Determine the (X, Y) coordinate at the center of the cell enclosing the given text.  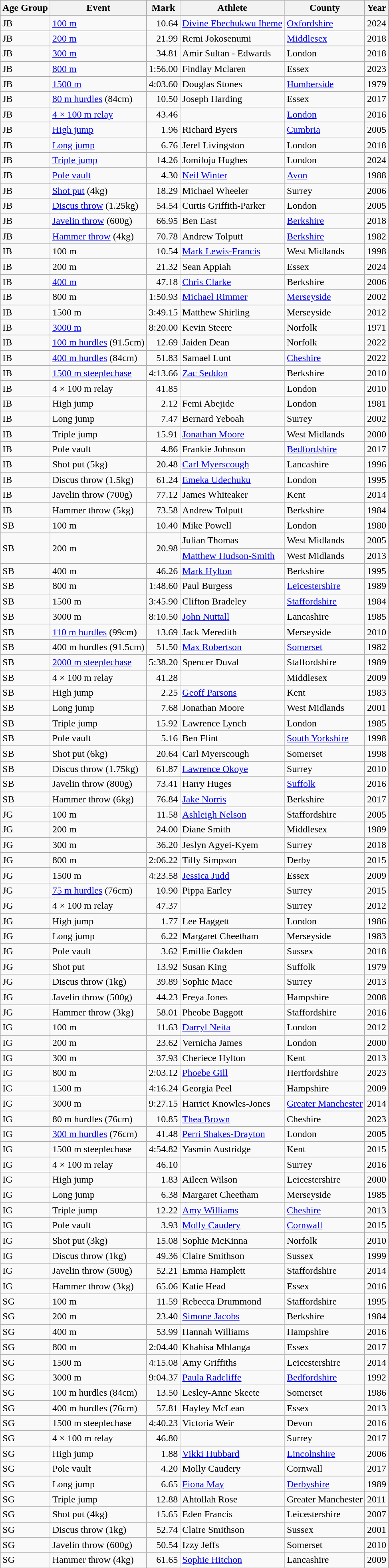
Sean Appiah (232, 267)
1992 (376, 1377)
Ben East (232, 221)
Georgia Peel (232, 1088)
3:49.15 (163, 312)
Oxfordshire (324, 23)
41.48 (163, 1134)
Lawrence Okoye (232, 769)
66.95 (163, 221)
Cheriece Hylton (232, 1058)
Ahtollah Rose (232, 1499)
Ben Flint (232, 738)
3:45.90 (163, 601)
61.65 (163, 1560)
Ashleigh Nelson (232, 814)
Fiona May (232, 1484)
7.68 (163, 708)
10.64 (163, 23)
Remi Jokosenumi (232, 38)
Lesley-Anne Skeete (232, 1392)
Simone Jacobs (232, 1317)
13.50 (163, 1392)
Michael Wheeler (232, 191)
44.23 (163, 997)
Javelin throw (700g) (98, 495)
61.87 (163, 769)
1:48.60 (163, 586)
1:56.00 (163, 69)
10.90 (163, 890)
Matthew Shirling (232, 312)
Perri Shakes-Drayton (232, 1134)
Hayley McLean (232, 1408)
South Yorkshire (324, 738)
Douglas Stones (232, 84)
Lee Haggett (232, 921)
9:27.15 (163, 1103)
6.65 (163, 1484)
Sophie Hitchon (232, 1560)
Vikki Hubbard (232, 1454)
Hannah Williams (232, 1332)
4:13.66 (163, 373)
Phoebe Gill (232, 1073)
Michael Rimmer (232, 297)
20.64 (163, 754)
1999 (376, 1256)
Findlay Mclaren (232, 69)
8:10.50 (163, 616)
Shot put (98, 967)
110 m hurdles (99cm) (98, 632)
Samael Lunt (232, 358)
Mark Hylton (232, 571)
1.77 (163, 921)
58.01 (163, 1012)
John Nuttall (232, 616)
49.36 (163, 1256)
37.93 (163, 1058)
Neil Winter (232, 175)
Julian Thomas (232, 541)
400 m hurdles (84cm) (98, 358)
Izzy Jeffs (232, 1545)
County (324, 8)
5:38.20 (163, 662)
Humberside (324, 84)
70.78 (163, 236)
Devon (324, 1423)
4:15.08 (163, 1362)
1980 (376, 525)
57.81 (163, 1408)
52.74 (163, 1530)
Bernard Yeboah (232, 419)
2:04.40 (163, 1347)
Amy Griffiths (232, 1362)
20.98 (163, 548)
6.22 (163, 936)
15.08 (163, 1241)
10.85 (163, 1119)
Year (376, 8)
14.26 (163, 160)
Derbyshire (324, 1484)
400 m hurdles (76cm) (98, 1408)
Mark Lewis-Francis (232, 251)
75 m hurdles (76cm) (98, 890)
12.69 (163, 343)
Pheobe Baggott (232, 1012)
Vernicha James (232, 1043)
Jack Meredith (232, 632)
4:40.23 (163, 1423)
Pippa Earley (232, 890)
51.50 (163, 647)
4.20 (163, 1469)
4.30 (163, 175)
18.29 (163, 191)
Harry Huges (232, 784)
Discus throw (1.75kg) (98, 769)
Discus throw (1.5kg) (98, 480)
Tilly Simpson (232, 860)
6.76 (163, 145)
Athlete (232, 8)
15.65 (163, 1514)
46.26 (163, 571)
Paul Burgess (232, 586)
15.92 (163, 723)
Jerel Livingston (232, 145)
2008 (376, 997)
Richard Byers (232, 130)
2:03.12 (163, 1073)
1988 (376, 175)
Diane Smith (232, 830)
2.12 (163, 403)
39.89 (163, 982)
80 m hurdles (76cm) (98, 1119)
Cumbria (324, 130)
65.06 (163, 1286)
Shot put (6kg) (98, 754)
3.62 (163, 952)
23.62 (163, 1043)
Joseph Harding (232, 99)
76.84 (163, 799)
10.54 (163, 251)
Spencer Duval (232, 662)
Discus throw (1.25kg) (98, 206)
77.12 (163, 495)
8:20.00 (163, 327)
Yasmin Austridge (232, 1149)
Emeka Udechuku (232, 480)
Jeslyn Agyei-Kyem (232, 845)
1.88 (163, 1454)
11.58 (163, 814)
15.91 (163, 434)
53.99 (163, 1332)
100 m hurdles (91.5cm) (98, 343)
54.54 (163, 206)
2007 (376, 1514)
300 m hurdles (76cm) (98, 1134)
21.99 (163, 38)
2000 m steeplechase (98, 662)
1.96 (163, 130)
47.18 (163, 282)
20.48 (163, 465)
11.63 (163, 1027)
Darryl Neita (232, 1027)
1:50.93 (163, 297)
4.86 (163, 449)
Amir Sultan - Edwards (232, 54)
Victoria Weir (232, 1423)
Emma Hamplett (232, 1271)
Kevin Steere (232, 327)
4:16.24 (163, 1088)
41.85 (163, 388)
4:23.58 (163, 875)
13.69 (163, 632)
52.21 (163, 1271)
50.54 (163, 1545)
Jaiden Dean (232, 343)
6.38 (163, 1195)
2.25 (163, 693)
5.16 (163, 738)
Divine Ebechukwu Iheme (232, 23)
Jessica Judd (232, 875)
Paula Radcliffe (232, 1377)
Hammer throw (6kg) (98, 799)
Susan King (232, 967)
Lawrence Lynch (232, 723)
Katie Head (232, 1286)
Rebecca Drummond (232, 1301)
Jake Norris (232, 799)
Harriet Knowles-Jones (232, 1103)
46.10 (163, 1165)
Emillie Oakden (232, 952)
46.80 (163, 1438)
12.88 (163, 1499)
12.22 (163, 1210)
4:03.60 (163, 84)
Curtis Griffith-Parker (232, 206)
Chris Clarke (232, 282)
21.32 (163, 267)
61.24 (163, 480)
10.50 (163, 99)
Event (98, 8)
Shot put (5kg) (98, 465)
400 m hurdles (91.5cm) (98, 647)
3.93 (163, 1225)
11.59 (163, 1301)
4:54.82 (163, 1149)
Clifton Bradeley (232, 601)
Jomiloju Hughes (232, 160)
Amy Williams (232, 1210)
43.46 (163, 114)
Lincolnshire (324, 1454)
73.58 (163, 510)
Freya Jones (232, 997)
41.28 (163, 678)
2:06.22 (163, 860)
13.92 (163, 967)
10.40 (163, 525)
Sophie Mace (232, 982)
Mike Powell (232, 525)
47.37 (163, 906)
Femi Abejide (232, 403)
36.20 (163, 845)
100 m hurdles (84cm) (98, 1392)
Max Robertson (232, 647)
Shot put (3kg) (98, 1241)
Zac Seddon (232, 373)
7.47 (163, 419)
Khahisa Mhlanga (232, 1347)
1996 (376, 465)
2011 (376, 1499)
Derby (324, 860)
23.40 (163, 1317)
1981 (376, 403)
Geoff Parsons (232, 693)
9:04.37 (163, 1377)
Eden Francis (232, 1514)
Age Group (26, 8)
Javelin throw (800g) (98, 784)
Hammer throw (5kg) (98, 510)
24.00 (163, 830)
51.83 (163, 358)
1.83 (163, 1180)
Matthew Hudson-Smith (232, 556)
Aileen Wilson (232, 1180)
Mark (163, 8)
1971 (376, 327)
Thea Brown (232, 1119)
Hertfordshire (324, 1073)
34.81 (163, 54)
Avon (324, 175)
Frankie Johnson (232, 449)
73.41 (163, 784)
James Whiteaker (232, 495)
80 m hurdles (84cm) (98, 99)
Sophie McKinna (232, 1241)
